Return (X, Y) of the center of cell containing provided text 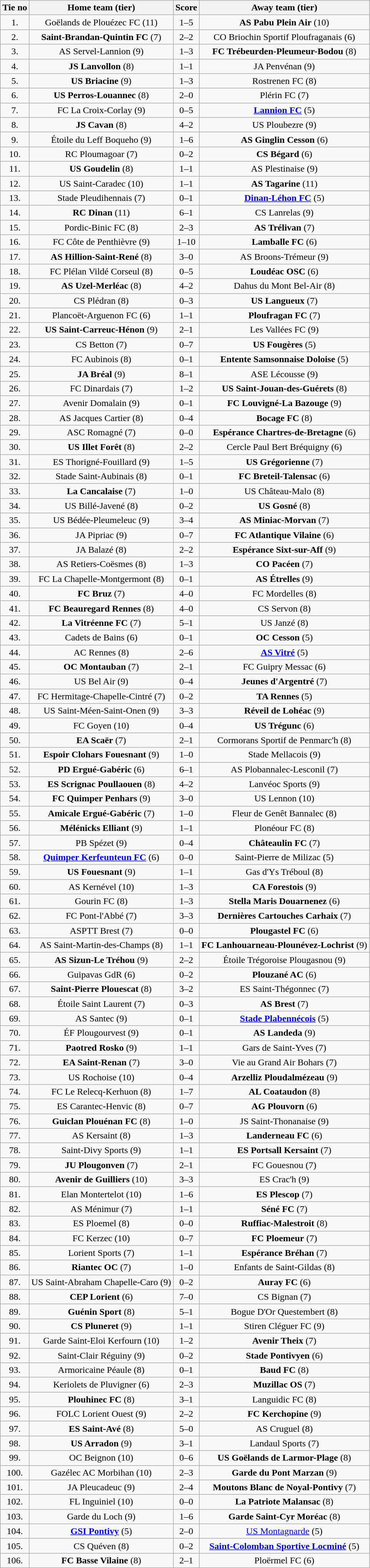
CS Plédran (8) (101, 301)
Dahus du Mont Bel-Air (8) (284, 286)
26. (15, 388)
7. (15, 110)
FC Beauregard Rennes (8) (101, 608)
42. (15, 623)
AS Ménimur (7) (101, 1209)
43. (15, 637)
Guiclan Plouénan FC (8) (101, 1121)
99. (15, 1458)
Espérance Sixt-sur-Aff (9) (284, 550)
Mélénicks Elliant (9) (101, 828)
53. (15, 784)
JA Pleucadeuc (9) (101, 1487)
TA Rennes (5) (284, 696)
US Illet Forêt (8) (101, 447)
PD Ergué-Gabéric (6) (101, 769)
ES Plescop (7) (284, 1194)
OC Cesson (5) (284, 637)
91. (15, 1341)
Keriolets de Pluvigner (6) (101, 1385)
15. (15, 227)
79. (15, 1165)
Avenir Theix (7) (284, 1341)
36. (15, 535)
Étoile du Leff Boqueho (9) (101, 139)
US Fougères (5) (284, 344)
50. (15, 740)
AS Plobannalec-Lesconil (7) (284, 769)
16. (15, 242)
Plancoët-Arguenon FC (6) (101, 315)
AS Pabu Plein Air (10) (284, 22)
81. (15, 1194)
CO Pacéen (7) (284, 564)
FC Pont-l'Abbé (7) (101, 916)
8. (15, 125)
97. (15, 1429)
88. (15, 1297)
CS Bégard (6) (284, 154)
46. (15, 682)
FC Atlantique Vilaine (6) (284, 535)
8–1 (186, 374)
Dernières Cartouches Carhaix (7) (284, 916)
Guipavas GdR (6) (101, 975)
AS Trélivan (7) (284, 227)
ASE Lécousse (9) (284, 374)
AS Jacques Cartier (8) (101, 418)
FC Mordelles (8) (284, 593)
La Patriote Malansac (8) (284, 1502)
Ploërmel FC (6) (284, 1560)
EA Saint-Renan (7) (101, 1062)
Réveil de Lohéac (9) (284, 711)
US Fouesnant (9) (101, 872)
Elan Montertelot (10) (101, 1194)
93. (15, 1370)
FC Trébeurden-Pleumeur-Bodou (8) (284, 52)
FC Dinardais (7) (101, 388)
Riantec OC (7) (101, 1267)
Stade Pleudihennais (7) (101, 198)
49. (15, 725)
14. (15, 213)
Baud FC (8) (284, 1370)
US Goëlands de Larmor-Plage (8) (284, 1458)
FC Quimper Penhars (9) (101, 799)
Cadets de Bains (6) (101, 637)
10. (15, 154)
ES Ploemel (8) (101, 1224)
Cercle Paul Bert Bréquigny (6) (284, 447)
Tie no (15, 8)
GSI Pontivy (5) (101, 1531)
JS Saint-Thonanaise (9) (284, 1121)
Lanvéoc Sports (9) (284, 784)
ES Crac'h (9) (284, 1180)
Saint-Colomban Sportive Locminé (5) (284, 1546)
59. (15, 872)
Plonéour FC (8) (284, 828)
US Gosné (8) (284, 506)
Dinan-Léhon FC (5) (284, 198)
76. (15, 1121)
34. (15, 506)
61. (15, 901)
FC Gouesnou (7) (284, 1165)
ES Saint-Thégonnec (7) (284, 989)
ES Thorigné-Fouillard (9) (101, 462)
RC Ploumagoar (7) (101, 154)
AS Brest (7) (284, 1004)
Bocage FC (8) (284, 418)
33. (15, 491)
CEP Lorient (6) (101, 1297)
62. (15, 916)
ASC Romagné (7) (101, 433)
FC Breteil-Talensac (6) (284, 476)
AS Cruguel (8) (284, 1429)
Saint-Divy Sports (9) (101, 1150)
25. (15, 374)
23. (15, 344)
64. (15, 945)
Rostrenen FC (8) (284, 81)
13. (15, 198)
27. (15, 403)
AS Servel-Lannion (9) (101, 52)
AS Tagarine (11) (284, 184)
86. (15, 1267)
77. (15, 1136)
US Saint-Carreuc-Hénon (9) (101, 330)
Score (186, 8)
Gars de Saint-Yves (7) (284, 1048)
30. (15, 447)
Séné FC (7) (284, 1209)
44. (15, 652)
AS Étrelles (9) (284, 579)
Saint-Brandan-Quintin FC (7) (101, 37)
AS Sizun-Le Tréhou (9) (101, 960)
94. (15, 1385)
Garde Saint-Eloi Kerfourn (10) (101, 1341)
3–4 (186, 520)
AS Santec (9) (101, 1018)
58. (15, 857)
0–6 (186, 1458)
US Arradon (9) (101, 1443)
CS Servon (8) (284, 608)
AG Plouvorn (6) (284, 1106)
Étoile Trégoroise Plougasnou (9) (284, 960)
35. (15, 520)
AS Landeda (9) (284, 1033)
7–0 (186, 1297)
AS Hillion-Saint-René (8) (101, 257)
AS Ginglin Cesson (6) (284, 139)
US Saint-Caradec (10) (101, 184)
Lorient Sports (7) (101, 1253)
Vie au Grand Air Bohars (7) (284, 1062)
103. (15, 1516)
90. (15, 1326)
17. (15, 257)
CS Pluneret (9) (101, 1326)
98. (15, 1443)
100. (15, 1473)
Gas d'Ys Tréboul (8) (284, 872)
Les Vallées FC (9) (284, 330)
FC Bruz (7) (101, 593)
11. (15, 169)
ASPTT Brest (7) (101, 931)
Quimper Kerfeunteun FC (6) (101, 857)
ES Saint-Avé (8) (101, 1429)
OC Montauban (7) (101, 667)
3–2 (186, 989)
ES Carantec-Henvic (8) (101, 1106)
Saint-Pierre Plouescat (8) (101, 989)
21. (15, 315)
Fleur de Genêt Bannalec (8) (284, 813)
US Janzé (8) (284, 623)
38. (15, 564)
Bogue D'Or Questembert (8) (284, 1311)
US Goudelin (8) (101, 169)
52. (15, 769)
JA Balazé (8) (101, 550)
PB Spézet (9) (101, 843)
US Langueux (7) (284, 301)
FC Louvigné-La Bazouge (9) (284, 403)
AS Kernével (10) (101, 886)
AS Uzel-Merléac (8) (101, 286)
AS Miniac-Morvan (7) (284, 520)
JS Cavan (8) (101, 125)
ES Portsall Kersaint (7) (284, 1150)
92. (15, 1355)
JA Bréal (9) (101, 374)
2. (15, 37)
US Grégorienne (7) (284, 462)
Gourin FC (8) (101, 901)
Espoir Clohars Fouesnant (9) (101, 755)
FC La Chapelle-Montgermont (8) (101, 579)
Stade Mellacois (9) (284, 755)
Plérin FC (7) (284, 95)
19. (15, 286)
US Montagnarde (5) (284, 1531)
63. (15, 931)
FC Lanhouarneau-Plounévez-Lochrist (9) (284, 945)
83. (15, 1224)
85. (15, 1253)
Stella Maris Douarnenez (6) (284, 901)
Stiren Cléguer FC (9) (284, 1326)
31. (15, 462)
FOLC Lorient Ouest (9) (101, 1414)
1–7 (186, 1092)
ÉF Plougourvest (9) (101, 1033)
JA Penvénan (9) (284, 66)
82. (15, 1209)
Goëlands de Plouézec FC (11) (101, 22)
CS Bignan (7) (284, 1297)
65. (15, 960)
22. (15, 330)
Garde du Pont Marzan (9) (284, 1473)
Garde du Loch (9) (101, 1516)
106. (15, 1560)
CS Quéven (8) (101, 1546)
60. (15, 886)
JA Pipriac (9) (101, 535)
71. (15, 1048)
RC Dinan (11) (101, 213)
US Saint-Jouan-des-Guérets (8) (284, 388)
Espérance Chartres-de-Bretagne (6) (284, 433)
CS Betton (7) (101, 344)
FC Basse Vilaine (8) (101, 1560)
US Briacine (9) (101, 81)
Pordic-Binic FC (8) (101, 227)
70. (15, 1033)
Lamballe FC (6) (284, 242)
54. (15, 799)
96. (15, 1414)
Ploufragan FC (7) (284, 315)
104. (15, 1531)
CS Lanrelas (9) (284, 213)
Muzillac OS (7) (284, 1385)
Arzelliz Ploudalmézeau (9) (284, 1077)
AL Coataudon (8) (284, 1092)
Saint-Clair Réguiny (9) (101, 1355)
Auray FC (6) (284, 1282)
47. (15, 696)
9. (15, 139)
74. (15, 1092)
OC Beignon (10) (101, 1458)
41. (15, 608)
2–6 (186, 652)
US Bédée-Pleumeleuc (9) (101, 520)
78. (15, 1150)
95. (15, 1399)
29. (15, 433)
20. (15, 301)
Moutons Blanc de Noyal-Pontivy (7) (284, 1487)
Home team (tier) (101, 8)
FC Aubinois (8) (101, 359)
68. (15, 1004)
AC Rennes (8) (101, 652)
Avenir Domalain (9) (101, 403)
12. (15, 184)
AS Plestinaise (9) (284, 169)
AS Saint-Martin-des-Champs (8) (101, 945)
73. (15, 1077)
AS Kersaint (8) (101, 1136)
40. (15, 593)
39. (15, 579)
FL Inguiniel (10) (101, 1502)
67. (15, 989)
JU Plougonven (7) (101, 1165)
55. (15, 813)
FC Kerzec (10) (101, 1238)
102. (15, 1502)
Stade Plabennécois (5) (284, 1018)
6. (15, 95)
FC Goyen (10) (101, 725)
US Rochoise (10) (101, 1077)
Landaul Sports (7) (284, 1443)
Entente Samsonnaise Doloise (5) (284, 359)
EA Scaër (7) (101, 740)
84. (15, 1238)
FC Hermitage-Chapelle-Cintré (7) (101, 696)
US Ploubezre (9) (284, 125)
FC Kerchopine (9) (284, 1414)
75. (15, 1106)
57. (15, 843)
18. (15, 271)
45. (15, 667)
FC Le Relecq-Kerhuon (8) (101, 1092)
Gazélec AC Morbihan (10) (101, 1473)
48. (15, 711)
US Saint-Abraham Chapelle-Caro (9) (101, 1282)
Amicale Ergué-Gabéric (7) (101, 813)
Saint-Pierre de Milizac (5) (284, 857)
Jeunes d'Argentré (7) (284, 682)
5. (15, 81)
Avenir de Guilliers (10) (101, 1180)
101. (15, 1487)
Away team (tier) (284, 8)
US Lennon (10) (284, 799)
CA Forestois (9) (284, 886)
Espérance Bréhan (7) (284, 1253)
La Vitréenne FC (7) (101, 623)
72. (15, 1062)
56. (15, 828)
Guénin Sport (8) (101, 1311)
FC Ploemeur (7) (284, 1238)
32. (15, 476)
80. (15, 1180)
Languidic FC (8) (284, 1399)
Stade Pontivyen (6) (284, 1355)
89. (15, 1311)
105. (15, 1546)
3. (15, 52)
1. (15, 22)
Garde Saint-Cyr Moréac (8) (284, 1516)
Plougastel FC (6) (284, 931)
AS Broons-Trémeur (9) (284, 257)
24. (15, 359)
US Bel Air (9) (101, 682)
51. (15, 755)
ES Scrignac Poullaouen (8) (101, 784)
JS Lanvollon (8) (101, 66)
AS Vitré (5) (284, 652)
Étoile Saint Laurent (7) (101, 1004)
Lannion FC (5) (284, 110)
FC Guipry Messac (6) (284, 667)
28. (15, 418)
Cormorans Sportif de Penmarc'h (8) (284, 740)
4. (15, 66)
Plouzané AC (6) (284, 975)
US Saint-Méen-Saint-Onen (9) (101, 711)
FC Côte de Penthièvre (9) (101, 242)
Châteaulin FC (7) (284, 843)
Enfants de Saint-Gildas (8) (284, 1267)
1–10 (186, 242)
37. (15, 550)
La Cancalaise (7) (101, 491)
FC La Croix-Corlay (9) (101, 110)
US Château-Malo (8) (284, 491)
US Billé-Javené (8) (101, 506)
Armoricaine Péaule (8) (101, 1370)
Paotred Rosko (9) (101, 1048)
Plouhinec FC (8) (101, 1399)
AS Retiers-Coësmes (8) (101, 564)
CO Briochin Sportif Ploufraganais (6) (284, 37)
US Perros-Louannec (8) (101, 95)
2–4 (186, 1487)
US Trégunc (6) (284, 725)
66. (15, 975)
5–0 (186, 1429)
87. (15, 1282)
Loudéac OSC (6) (284, 271)
Ruffiac-Malestroit (8) (284, 1224)
Stade Saint-Aubinais (8) (101, 476)
Landerneau FC (6) (284, 1136)
69. (15, 1018)
FC Plélan Vildé Corseul (8) (101, 271)
